Pinpoint the cell where the given text exists, returning its [X, Y] midpoint coordinate. 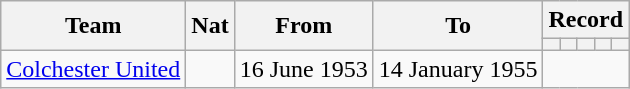
16 June 1953 [304, 69]
To [458, 26]
Colchester United [94, 69]
From [304, 26]
14 January 1955 [458, 69]
Nat [210, 26]
Team [94, 26]
Record [586, 20]
